Scan for the cell matching the given text and deliver its (X, Y) coordinate at center. 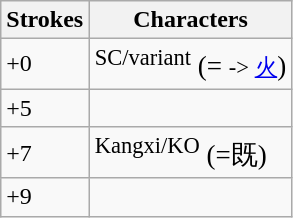
Characters (191, 20)
Strokes (45, 20)
+5 (45, 108)
+7 (45, 152)
+9 (45, 197)
Kangxi/KO (=既) (191, 152)
+0 (45, 64)
SC/variant (= -> 火) (191, 64)
